Scan for the cell matching the given text and deliver its [X, Y] coordinate at center. 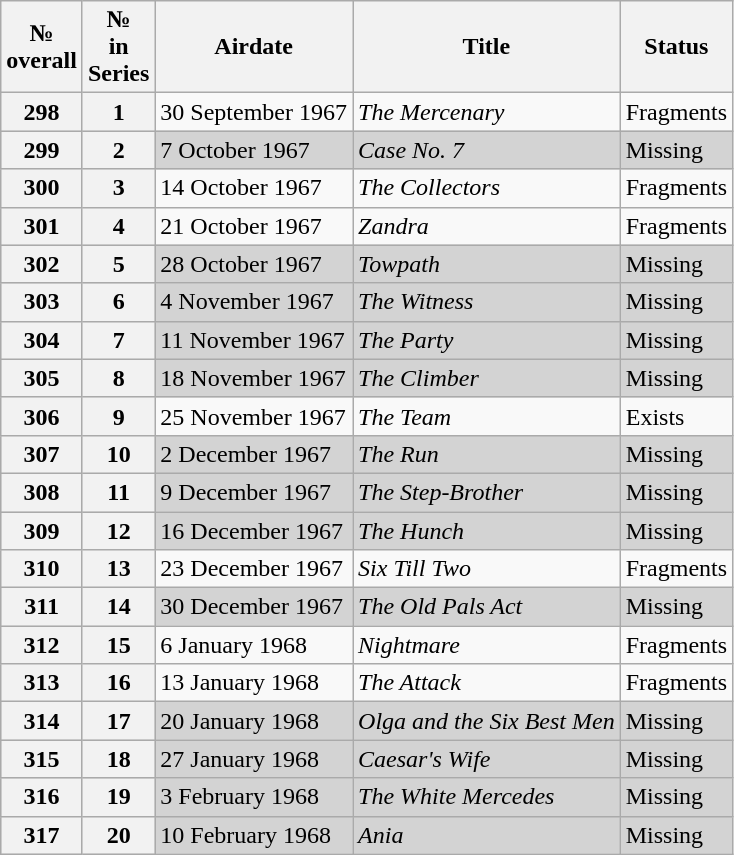
6 January 1968 [254, 645]
Exists [676, 416]
16 December 1967 [254, 531]
10 February 1968 [254, 835]
309 [42, 531]
19 [118, 797]
13 January 1968 [254, 683]
№overall [42, 47]
The Attack [487, 683]
The Party [487, 340]
The Run [487, 454]
311 [42, 607]
Towpath [487, 264]
The Mercenary [487, 112]
8 [118, 378]
307 [42, 454]
17 [118, 721]
20 [118, 835]
300 [42, 188]
The Team [487, 416]
The Witness [487, 302]
313 [42, 683]
Ania [487, 835]
Zandra [487, 226]
315 [42, 759]
9 December 1967 [254, 492]
303 [42, 302]
4 [118, 226]
Caesar's Wife [487, 759]
Title [487, 47]
30 September 1967 [254, 112]
5 [118, 264]
18 [118, 759]
Status [676, 47]
28 October 1967 [254, 264]
16 [118, 683]
14 October 1967 [254, 188]
308 [42, 492]
The Climber [487, 378]
6 [118, 302]
23 December 1967 [254, 569]
12 [118, 531]
312 [42, 645]
Case No. 7 [487, 150]
Six Till Two [487, 569]
7 [118, 340]
Nightmare [487, 645]
The White Mercedes [487, 797]
9 [118, 416]
302 [42, 264]
2 December 1967 [254, 454]
305 [42, 378]
The Hunch [487, 531]
314 [42, 721]
4 November 1967 [254, 302]
25 November 1967 [254, 416]
14 [118, 607]
№inSeries [118, 47]
316 [42, 797]
1 [118, 112]
20 January 1968 [254, 721]
306 [42, 416]
310 [42, 569]
The Old Pals Act [487, 607]
The Collectors [487, 188]
7 October 1967 [254, 150]
18 November 1967 [254, 378]
The Step-Brother [487, 492]
3 [118, 188]
Airdate [254, 47]
317 [42, 835]
299 [42, 150]
2 [118, 150]
3 February 1968 [254, 797]
Olga and the Six Best Men [487, 721]
21 October 1967 [254, 226]
30 December 1967 [254, 607]
10 [118, 454]
27 January 1968 [254, 759]
304 [42, 340]
301 [42, 226]
298 [42, 112]
15 [118, 645]
13 [118, 569]
11 November 1967 [254, 340]
11 [118, 492]
